Scan for the cell matching the given text and deliver its (X, Y) coordinate at center. 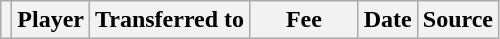
Date (388, 20)
Player (51, 20)
Source (458, 20)
Fee (304, 20)
Transferred to (170, 20)
